Return the [x, y] coordinate for the center point of the cell that contains the specified text.  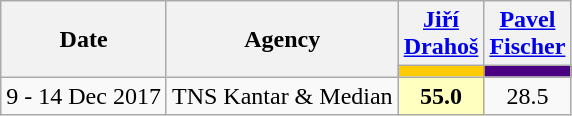
9 - 14 Dec 2017 [84, 96]
Date [84, 39]
Pavel Fischer [528, 34]
Jiří Drahoš [441, 34]
TNS Kantar & Median [282, 96]
28.5 [528, 96]
Agency [282, 39]
55.0 [441, 96]
